Return the [X, Y] coordinate for the center point of the cell that contains the specified text.  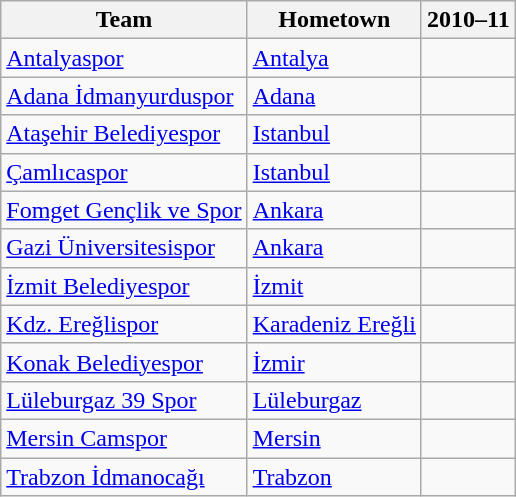
Lüleburgaz [334, 400]
İzmit Belediyespor [124, 286]
Team [124, 20]
2010–11 [468, 20]
Trabzon [334, 477]
Antalyaspor [124, 58]
Mersin [334, 438]
Fomget Gençlik ve Spor [124, 210]
İzmir [334, 362]
Lüleburgaz 39 Spor [124, 400]
Adana İdmanyurduspor [124, 96]
Antalya [334, 58]
Çamlıcaspor [124, 172]
Mersin Camspor [124, 438]
Gazi Üniversitesispor [124, 248]
Ataşehir Belediyespor [124, 134]
Trabzon İdmanocağı [124, 477]
Adana [334, 96]
Kdz. Ereğlispor [124, 324]
Konak Belediyespor [124, 362]
Karadeniz Ereğli [334, 324]
İzmit [334, 286]
Hometown [334, 20]
